Return the (x, y) coordinate for the center point of the cell that contains the specified text.  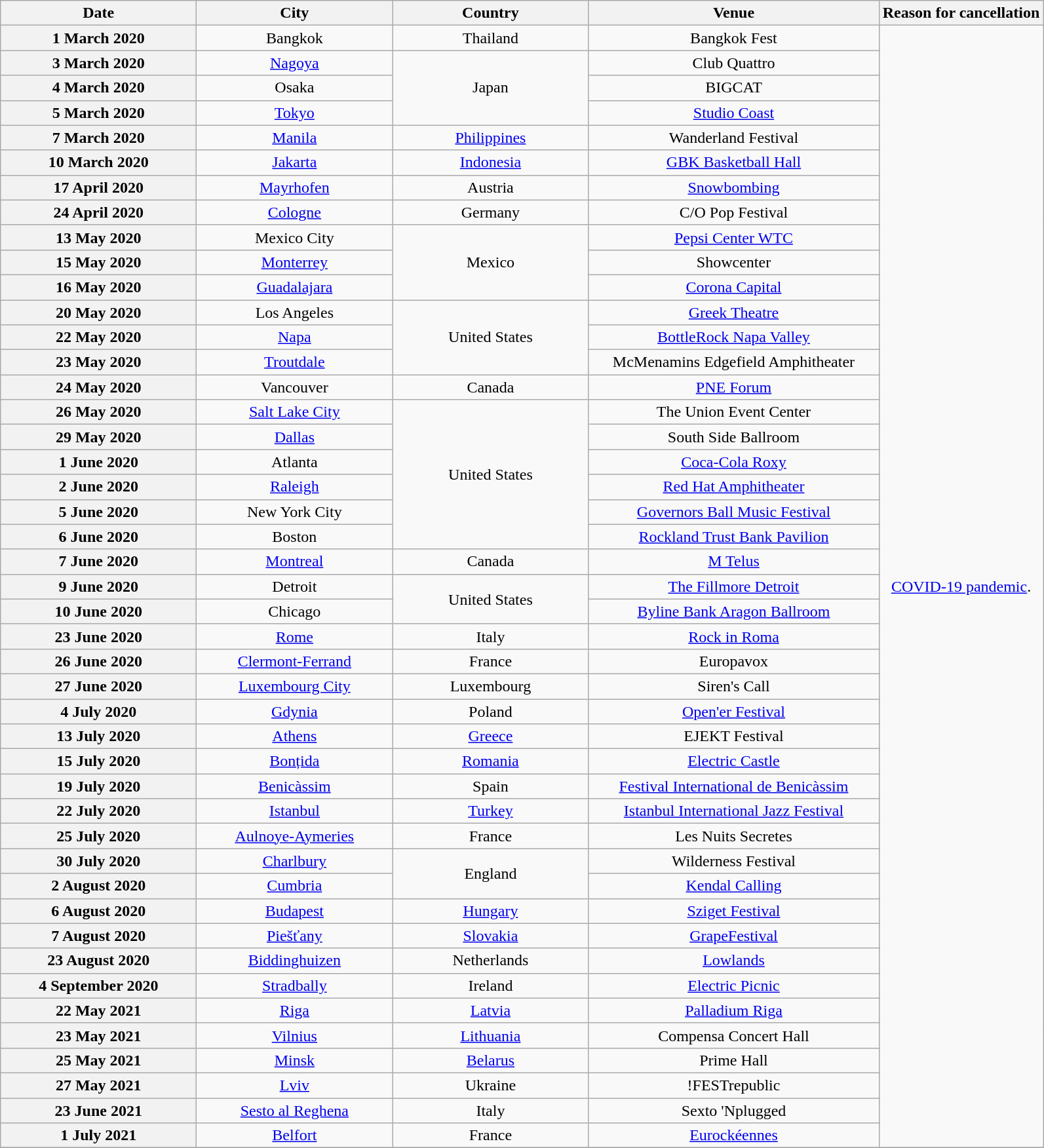
Compensa Concert Hall (734, 1035)
27 May 2021 (98, 1085)
Festival International de Benicàssim (734, 786)
The Fillmore Detroit (734, 586)
Mexico City (295, 237)
Detroit (295, 586)
25 May 2021 (98, 1060)
Prime Hall (734, 1060)
Slovakia (490, 936)
Montreal (295, 562)
Date (98, 13)
5 March 2020 (98, 113)
25 July 2020 (98, 836)
7 March 2020 (98, 138)
Belfort (295, 1136)
Europavox (734, 661)
!FESTrepublic (734, 1085)
23 June 2020 (98, 636)
Netherlands (490, 961)
Benicàssim (295, 786)
Troutdale (295, 362)
Biddinghuizen (295, 961)
Poland (490, 711)
Salt Lake City (295, 412)
22 May 2020 (98, 337)
30 July 2020 (98, 861)
26 June 2020 (98, 661)
3 March 2020 (98, 63)
BottleRock Napa Valley (734, 337)
22 May 2021 (98, 1010)
City (295, 13)
South Side Ballroom (734, 437)
Austria (490, 187)
13 July 2020 (98, 737)
23 May 2020 (98, 362)
Budapest (295, 911)
Lithuania (490, 1035)
Belarus (490, 1060)
Rome (295, 636)
Ireland (490, 985)
Electric Picnic (734, 985)
15 May 2020 (98, 262)
C/O Pop Festival (734, 212)
Rockland Trust Bank Pavilion (734, 537)
Philippines (490, 138)
23 May 2021 (98, 1035)
Thailand (490, 38)
Riga (295, 1010)
Clermont-Ferrand (295, 661)
Aulnoye-Aymeries (295, 836)
Reason for cancellation (961, 13)
10 March 2020 (98, 163)
16 May 2020 (98, 287)
GBK Basketball Hall (734, 163)
Charlbury (295, 861)
Atlanta (295, 462)
Tokyo (295, 113)
Siren's Call (734, 686)
2 June 2020 (98, 487)
Studio Coast (734, 113)
27 June 2020 (98, 686)
17 April 2020 (98, 187)
Germany (490, 212)
1 July 2021 (98, 1136)
Japan (490, 88)
Piešťany (295, 936)
15 July 2020 (98, 761)
Minsk (295, 1060)
Cumbria (295, 886)
Electric Castle (734, 761)
Napa (295, 337)
Ukraine (490, 1085)
Greek Theatre (734, 313)
Lviv (295, 1085)
Sesto al Reghena (295, 1111)
24 April 2020 (98, 212)
Lowlands (734, 961)
Sexto 'Nplugged (734, 1111)
Istanbul (295, 811)
Rock in Roma (734, 636)
26 May 2020 (98, 412)
Cologne (295, 212)
Palladium Riga (734, 1010)
23 August 2020 (98, 961)
6 August 2020 (98, 911)
Sziget Festival (734, 911)
Athens (295, 737)
29 May 2020 (98, 437)
Nagoya (295, 63)
BIGCAT (734, 88)
Luxembourg (490, 686)
4 September 2020 (98, 985)
Luxembourg City (295, 686)
Spain (490, 786)
Red Hat Amphitheater (734, 487)
Boston (295, 537)
Club Quattro (734, 63)
5 June 2020 (98, 512)
Corona Capital (734, 287)
Greece (490, 737)
Kendal Calling (734, 886)
Governors Ball Music Festival (734, 512)
Jakarta (295, 163)
Les Nuits Secretes (734, 836)
Indonesia (490, 163)
Hungary (490, 911)
Dallas (295, 437)
M Telus (734, 562)
Wilderness Festival (734, 861)
PNE Forum (734, 387)
Pepsi Center WTC (734, 237)
Manila (295, 138)
Coca-Cola Roxy (734, 462)
Raleigh (295, 487)
Venue (734, 13)
Eurockéennes (734, 1136)
Stradbally (295, 985)
EJEKT Festival (734, 737)
9 June 2020 (98, 586)
10 June 2020 (98, 611)
Monterrey (295, 262)
Bangkok Fest (734, 38)
7 June 2020 (98, 562)
GrapeFestival (734, 936)
England (490, 873)
Vilnius (295, 1035)
Snowbombing (734, 187)
Bangkok (295, 38)
Showcenter (734, 262)
McMenamins Edgefield Amphitheater (734, 362)
23 June 2021 (98, 1111)
2 August 2020 (98, 886)
New York City (295, 512)
Country (490, 13)
19 July 2020 (98, 786)
22 July 2020 (98, 811)
Los Angeles (295, 313)
Vancouver (295, 387)
24 May 2020 (98, 387)
Mayrhofen (295, 187)
Istanbul International Jazz Festival (734, 811)
Osaka (295, 88)
Byline Bank Aragon Ballroom (734, 611)
4 July 2020 (98, 711)
6 June 2020 (98, 537)
Turkey (490, 811)
Latvia (490, 1010)
7 August 2020 (98, 936)
Romania (490, 761)
Open'er Festival (734, 711)
Mexico (490, 262)
Wanderland Festival (734, 138)
COVID-19 pandemic. (961, 587)
The Union Event Center (734, 412)
20 May 2020 (98, 313)
1 June 2020 (98, 462)
Bonțida (295, 761)
Gdynia (295, 711)
13 May 2020 (98, 237)
Guadalajara (295, 287)
Chicago (295, 611)
4 March 2020 (98, 88)
1 March 2020 (98, 38)
